Determine the [x, y] coordinate at the center of the cell enclosing the given text.  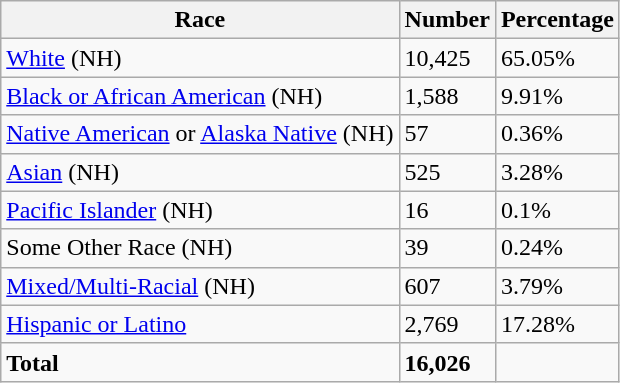
1,588 [447, 96]
17.28% [557, 324]
Hispanic or Latino [200, 324]
Asian (NH) [200, 172]
Percentage [557, 20]
0.1% [557, 210]
Native American or Alaska Native (NH) [200, 134]
16,026 [447, 362]
16 [447, 210]
Black or African American (NH) [200, 96]
607 [447, 286]
0.24% [557, 248]
39 [447, 248]
Total [200, 362]
Pacific Islander (NH) [200, 210]
57 [447, 134]
Number [447, 20]
White (NH) [200, 58]
9.91% [557, 96]
65.05% [557, 58]
3.79% [557, 286]
Mixed/Multi-Racial (NH) [200, 286]
525 [447, 172]
3.28% [557, 172]
10,425 [447, 58]
2,769 [447, 324]
Some Other Race (NH) [200, 248]
Race [200, 20]
0.36% [557, 134]
